Output the [x, y] coordinate of the center of the cell containing the given text.  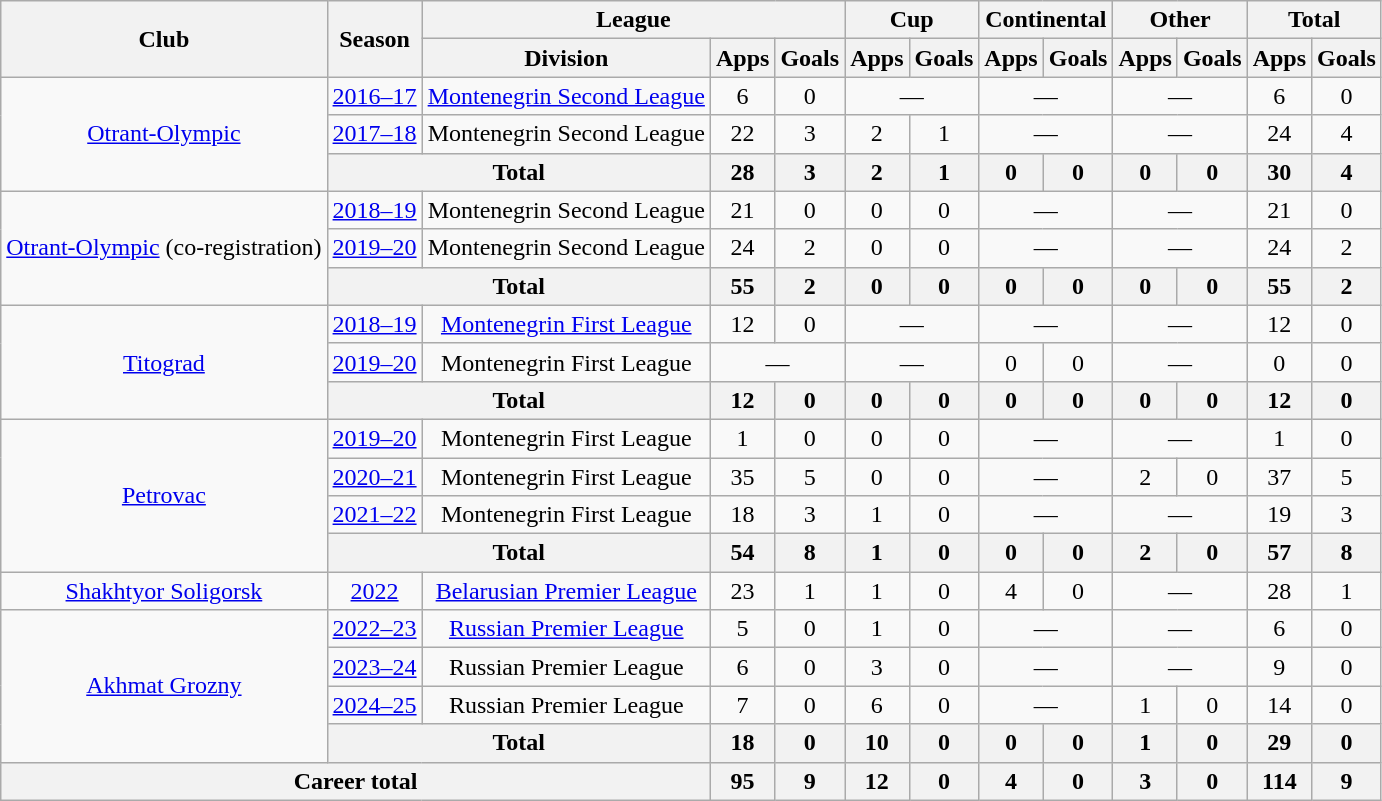
19 [1279, 515]
Akhmat Grozny [164, 686]
23 [742, 591]
Division [566, 58]
Continental [1046, 20]
2016–17 [374, 96]
Otrant-Olympic (co-registration) [164, 248]
2022 [374, 591]
7 [742, 705]
Titograd [164, 362]
57 [1279, 553]
Career total [356, 781]
Belarusian Premier League [566, 591]
114 [1279, 781]
League [633, 20]
2024–25 [374, 705]
30 [1279, 172]
37 [1279, 477]
54 [742, 553]
Petrovac [164, 495]
2021–22 [374, 515]
Other [1180, 20]
35 [742, 477]
Otrant-Olympic [164, 134]
2023–24 [374, 667]
Cup [912, 20]
2020–21 [374, 477]
Club [164, 39]
Season [374, 39]
2022–23 [374, 629]
22 [742, 134]
Shakhtyor Soligorsk [164, 591]
14 [1279, 705]
2017–18 [374, 134]
10 [877, 743]
95 [742, 781]
29 [1279, 743]
